Find where the given text appears and provide that cell's center as [x, y] coordinate. 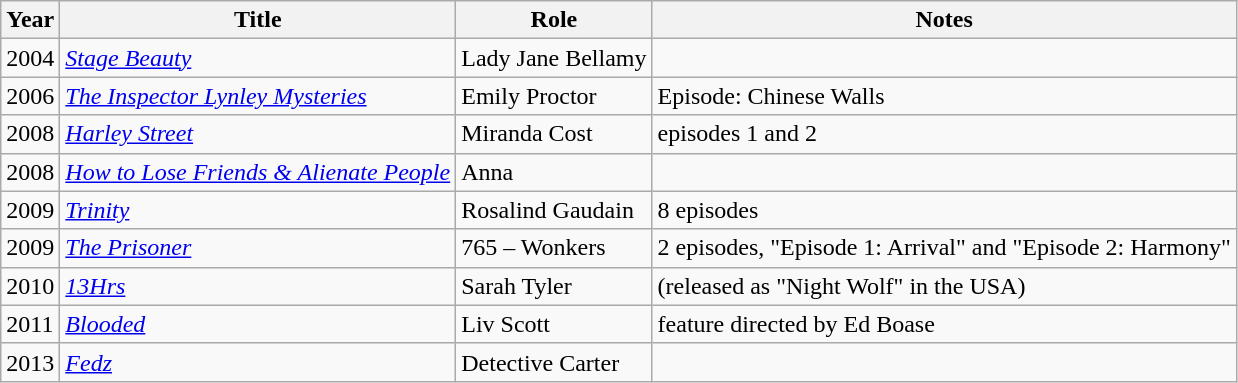
Fedz [258, 362]
Rosalind Gaudain [554, 210]
Episode: Chinese Walls [944, 96]
Year [30, 20]
13Hrs [258, 286]
Sarah Tyler [554, 286]
2010 [30, 286]
How to Lose Friends & Alienate People [258, 172]
Emily Proctor [554, 96]
2006 [30, 96]
2004 [30, 58]
Notes [944, 20]
Trinity [258, 210]
feature directed by Ed Boase [944, 324]
episodes 1 and 2 [944, 134]
Detective Carter [554, 362]
2 episodes, "Episode 1: Arrival" and "Episode 2: Harmony" [944, 248]
2013 [30, 362]
The Prisoner [258, 248]
Harley Street [258, 134]
8 episodes [944, 210]
Liv Scott [554, 324]
765 – Wonkers [554, 248]
Blooded [258, 324]
2011 [30, 324]
The Inspector Lynley Mysteries [258, 96]
Title [258, 20]
Miranda Cost [554, 134]
(released as "Night Wolf" in the USA) [944, 286]
Role [554, 20]
Stage Beauty [258, 58]
Lady Jane Bellamy [554, 58]
Anna [554, 172]
